Output the [X, Y] coordinate of the center of the cell containing the given text.  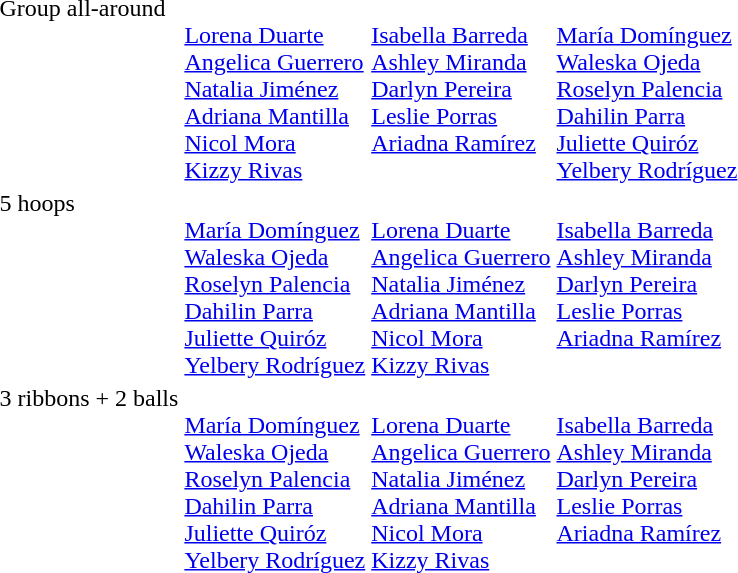
María DomínguezWaleska OjedaRoselyn PalenciaDahilin ParraJuliette QuirózYelbery Rodríguez [275, 284]
Lorena DuarteAngelica GuerreroNatalia JiménezAdriana MantillaNicol MoraKizzy Rivas [461, 284]
